Locate the cell with the specified text and output its [x, y] center coordinate. 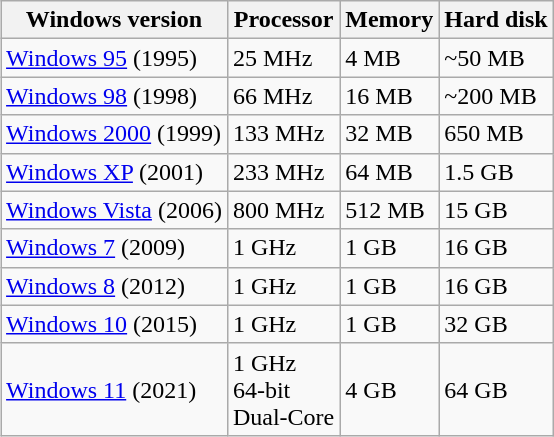
Windows 2000 (1999) [114, 134]
Windows Vista (2006) [114, 210]
800 MHz [283, 210]
Processor [283, 20]
~50 MB [496, 58]
66 MHz [283, 96]
Windows XP (2001) [114, 172]
Hard disk [496, 20]
650 MB [496, 134]
Windows version [114, 20]
32 MB [390, 134]
32 GB [496, 324]
4 MB [390, 58]
Windows 8 (2012) [114, 286]
16 MB [390, 96]
133 MHz [283, 134]
25 MHz [283, 58]
Windows 95 (1995) [114, 58]
512 MB [390, 210]
233 MHz [283, 172]
4 GB [390, 389]
Windows 7 (2009) [114, 248]
Memory [390, 20]
Windows 11 (2021) [114, 389]
64 GB [496, 389]
Windows 98 (1998) [114, 96]
~200 MB [496, 96]
1.5 GB [496, 172]
15 GB [496, 210]
64 MB [390, 172]
Windows 10 (2015) [114, 324]
1 GHz64-bitDual-Core [283, 389]
